Provide the [X, Y] coordinate of the cell's center where the given text is located.  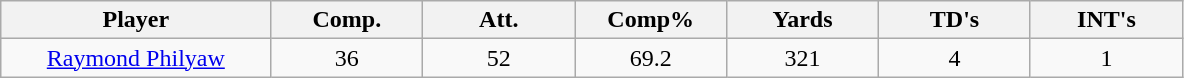
TD's [955, 20]
1 [1106, 58]
36 [347, 58]
Att. [499, 20]
INT's [1106, 20]
Comp. [347, 20]
69.2 [651, 58]
Player [136, 20]
52 [499, 58]
321 [803, 58]
Yards [803, 20]
4 [955, 58]
Raymond Philyaw [136, 58]
Comp% [651, 20]
